Return the [X, Y] coordinate for the center point of the cell that contains the specified text.  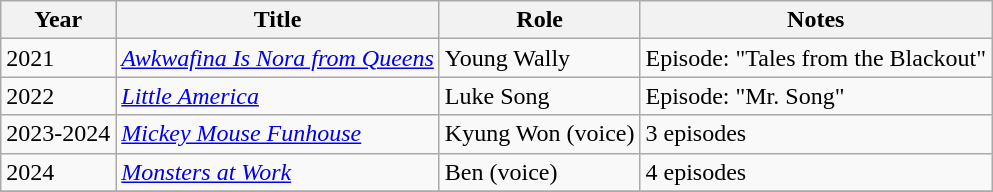
2024 [58, 172]
Monsters at Work [278, 172]
2023-2024 [58, 134]
Role [540, 20]
Ben (voice) [540, 172]
Episode: "Mr. Song" [816, 96]
Young Wally [540, 58]
Title [278, 20]
Year [58, 20]
3 episodes [816, 134]
Mickey Mouse Funhouse [278, 134]
Awkwafina Is Nora from Queens [278, 58]
2021 [58, 58]
Kyung Won (voice) [540, 134]
2022 [58, 96]
4 episodes [816, 172]
Little America [278, 96]
Luke Song [540, 96]
Episode: "Tales from the Blackout" [816, 58]
Notes [816, 20]
